Return the [X, Y] coordinate for the center point of the cell that contains the specified text.  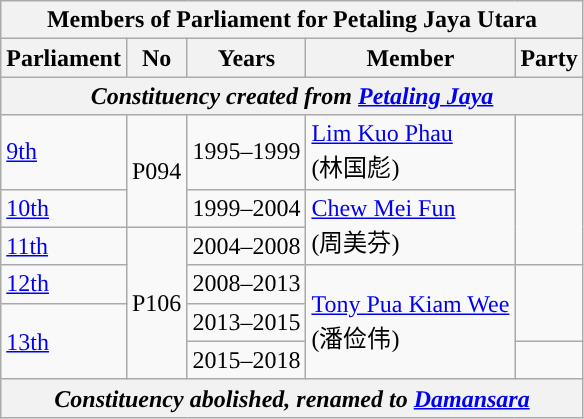
Parliament [64, 58]
1995–1999 [246, 152]
Years [246, 58]
10th [64, 208]
Party [549, 58]
2015–2018 [246, 360]
11th [64, 246]
Member [410, 58]
P094 [156, 171]
Lim Kuo Phau (林国彪) [410, 152]
12th [64, 284]
13th [64, 341]
Constituency created from Petaling Jaya [292, 96]
2008–2013 [246, 284]
2013–2015 [246, 322]
Constituency abolished, renamed to Damansara [292, 398]
P106 [156, 303]
2004–2008 [246, 246]
1999–2004 [246, 208]
Members of Parliament for Petaling Jaya Utara [292, 20]
9th [64, 152]
No [156, 58]
Chew Mei Fun (周美芬) [410, 227]
Tony Pua Kiam Wee (潘俭伟) [410, 322]
